Capture the cell that displays the provided text and extract its [X, Y] central coordinate. 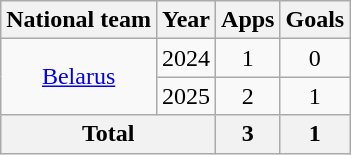
Goals [315, 20]
2024 [186, 58]
National team [79, 20]
Apps [248, 20]
3 [248, 134]
0 [315, 58]
Belarus [79, 77]
2025 [186, 96]
Year [186, 20]
Total [108, 134]
2 [248, 96]
